Detect which cell encompasses the target text, then output its [X, Y] center coordinate. 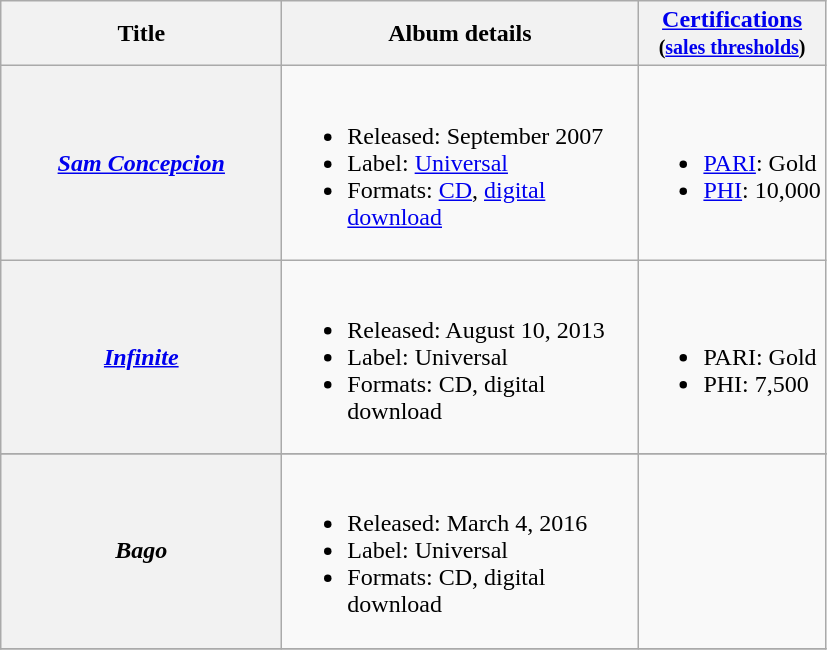
Released: August 10, 2013Label: UniversalFormats: CD, digital download [460, 357]
Title [142, 34]
PARI: GoldPHI: 10,000 [732, 163]
PARI: GoldPHI: 7,500 [732, 357]
Album details [460, 34]
Bago [142, 551]
Sam Concepcion [142, 163]
Infinite [142, 357]
Certifications(sales thresholds) [732, 34]
Released: March 4, 2016Label: UniversalFormats: CD, digital download [460, 551]
Released: September 2007Label: UniversalFormats: CD, digital download [460, 163]
